Scan for the cell matching the given text and deliver its (x, y) coordinate at center. 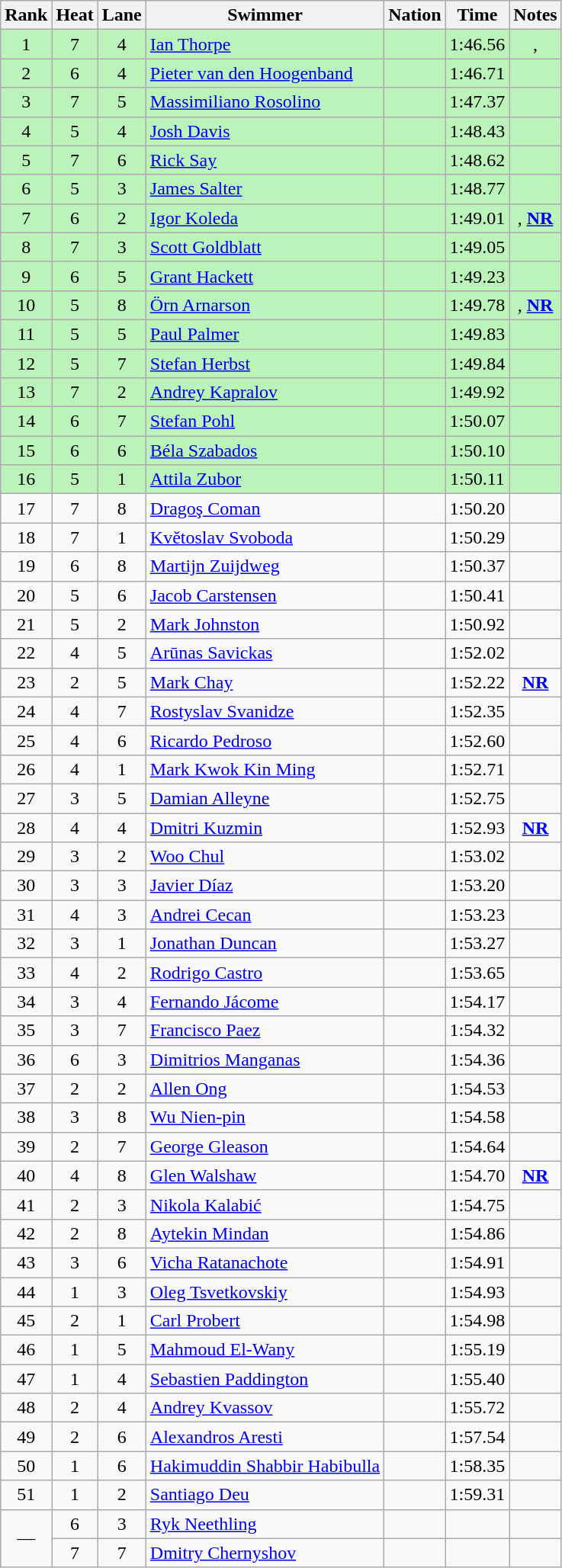
George Gleason (265, 1146)
Mark Kwok Kin Ming (265, 769)
1:58.35 (477, 1466)
1:52.71 (477, 769)
1:55.72 (477, 1408)
Carl Probert (265, 1321)
Massimiliano Rosolino (265, 102)
25 (26, 740)
Martijn Zuijdweg (265, 566)
Mahmoud El-Wany (265, 1350)
1:49.05 (477, 247)
Béla Szabados (265, 451)
Time (477, 15)
Fernando Jácome (265, 1002)
Nation (415, 15)
Andrei Cecan (265, 915)
1:46.71 (477, 73)
1:54.98 (477, 1321)
1:54.91 (477, 1262)
Allen Ong (265, 1089)
1:50.41 (477, 595)
Pieter van den Hoogenband (265, 73)
Andrey Kvassov (265, 1408)
Igor Koleda (265, 218)
Hakimuddin Shabbir Habibulla (265, 1466)
33 (26, 973)
Oleg Tsvetkovskiy (265, 1292)
1:54.75 (477, 1204)
1:48.77 (477, 189)
22 (26, 653)
Örn Arnarson (265, 305)
Ian Thorpe (265, 44)
42 (26, 1233)
Ryk Neethling (265, 1524)
Alexandros Aresti (265, 1437)
1:52.35 (477, 711)
Josh Davis (265, 131)
9 (26, 276)
Attila Zubor (265, 479)
35 (26, 1031)
Scott Goldblatt (265, 247)
1:59.31 (477, 1495)
1:54.93 (477, 1292)
19 (26, 566)
Stefan Herbst (265, 364)
Paul Palmer (265, 334)
1:54.70 (477, 1175)
51 (26, 1495)
1:52.02 (477, 653)
— (26, 1538)
20 (26, 595)
1:49.23 (477, 276)
1:49.84 (477, 364)
28 (26, 827)
31 (26, 915)
1:54.17 (477, 1002)
1:53.65 (477, 973)
10 (26, 305)
1:47.37 (477, 102)
1:54.64 (477, 1146)
Mark Chay (265, 682)
1:50.07 (477, 422)
1:52.60 (477, 740)
Glen Walshaw (265, 1175)
Arūnas Savickas (265, 653)
50 (26, 1466)
Ricardo Pedroso (265, 740)
Květoslav Svoboda (265, 537)
21 (26, 624)
1:53.02 (477, 857)
1:49.83 (477, 334)
39 (26, 1146)
1:50.20 (477, 508)
Damian Alleyne (265, 798)
Swimmer (265, 15)
Sebastien Paddington (265, 1379)
Vicha Ratanachote (265, 1262)
Dimitrios Manganas (265, 1060)
1:57.54 (477, 1437)
1:54.86 (477, 1233)
, (535, 44)
1:48.62 (477, 160)
1:49.92 (477, 393)
1:52.93 (477, 827)
26 (26, 769)
1:50.92 (477, 624)
48 (26, 1408)
12 (26, 364)
13 (26, 393)
Dragoş Coman (265, 508)
Andrey Kapralov (265, 393)
Rank (26, 15)
16 (26, 479)
Lane (122, 15)
23 (26, 682)
Wu Nien-pin (265, 1117)
40 (26, 1175)
1:46.56 (477, 44)
Rodrigo Castro (265, 973)
1:48.43 (477, 131)
1:50.29 (477, 537)
1:49.78 (477, 305)
Mark Johnston (265, 624)
43 (26, 1262)
1:50.37 (477, 566)
Jacob Carstensen (265, 595)
38 (26, 1117)
1:54.58 (477, 1117)
James Salter (265, 189)
1:53.27 (477, 944)
1:49.01 (477, 218)
Rostyslav Svanidze (265, 711)
46 (26, 1350)
Aytekin Mindan (265, 1233)
1:54.53 (477, 1089)
1:55.19 (477, 1350)
Stefan Pohl (265, 422)
1:52.22 (477, 682)
29 (26, 857)
1:55.40 (477, 1379)
17 (26, 508)
Rick Say (265, 160)
Santiago Deu (265, 1495)
Nikola Kalabić (265, 1204)
Francisco Paez (265, 1031)
30 (26, 886)
1:54.36 (477, 1060)
1:53.20 (477, 886)
1:53.23 (477, 915)
Jonathan Duncan (265, 944)
27 (26, 798)
Dmitry Chernyshov (265, 1553)
32 (26, 944)
1:50.11 (477, 479)
Grant Hackett (265, 276)
Heat (75, 15)
37 (26, 1089)
1:54.32 (477, 1031)
Javier Díaz (265, 886)
34 (26, 1002)
Dmitri Kuzmin (265, 827)
44 (26, 1292)
Woo Chul (265, 857)
18 (26, 537)
47 (26, 1379)
14 (26, 422)
24 (26, 711)
49 (26, 1437)
11 (26, 334)
45 (26, 1321)
1:52.75 (477, 798)
Notes (535, 15)
41 (26, 1204)
36 (26, 1060)
1:50.10 (477, 451)
15 (26, 451)
